Detect which cell encompasses the target text, then output its (x, y) center coordinate. 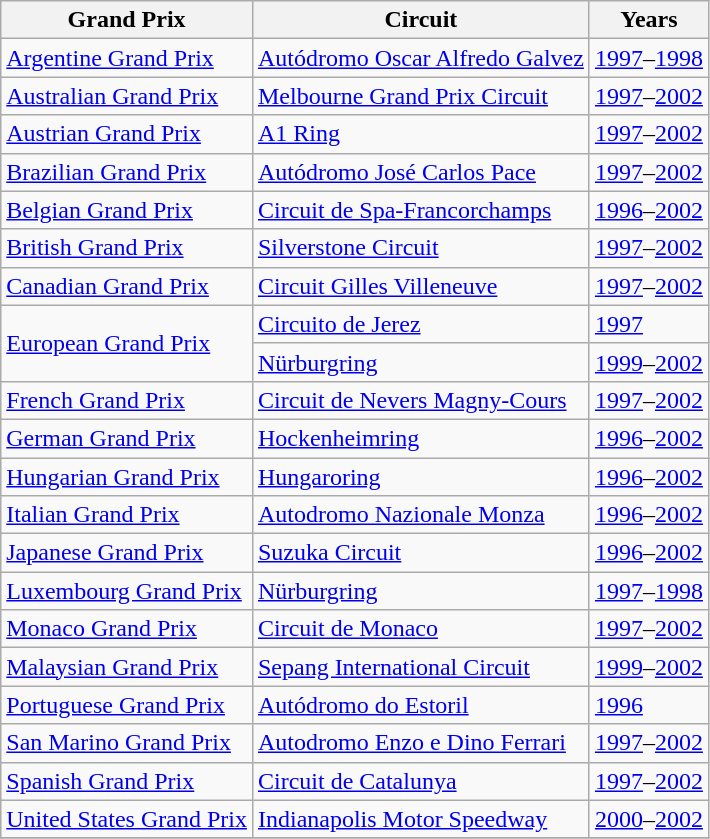
Portuguese Grand Prix (127, 705)
Suzuka Circuit (420, 553)
European Grand Prix (127, 343)
1997 (648, 324)
Autodromo Nazionale Monza (420, 515)
Circuit de Catalunya (420, 781)
Melbourne Grand Prix Circuit (420, 96)
Years (648, 20)
British Grand Prix (127, 248)
Indianapolis Motor Speedway (420, 819)
Monaco Grand Prix (127, 629)
French Grand Prix (127, 400)
Hungaroring (420, 477)
Circuit de Spa-Francorchamps (420, 210)
San Marino Grand Prix (127, 743)
2000–2002 (648, 819)
Brazilian Grand Prix (127, 172)
Hungarian Grand Prix (127, 477)
Sepang International Circuit (420, 667)
Japanese Grand Prix (127, 553)
German Grand Prix (127, 438)
Circuito de Jerez (420, 324)
United States Grand Prix (127, 819)
Circuit de Nevers Magny-Cours (420, 400)
Australian Grand Prix (127, 96)
Malaysian Grand Prix (127, 667)
1996 (648, 705)
Autódromo José Carlos Pace (420, 172)
Luxembourg Grand Prix (127, 591)
Austrian Grand Prix (127, 134)
Grand Prix (127, 20)
Circuit Gilles Villeneuve (420, 286)
Circuit (420, 20)
Belgian Grand Prix (127, 210)
Autódromo do Estoril (420, 705)
Italian Grand Prix (127, 515)
Silverstone Circuit (420, 248)
Circuit de Monaco (420, 629)
Autódromo Oscar Alfredo Galvez (420, 58)
Canadian Grand Prix (127, 286)
Hockenheimring (420, 438)
Spanish Grand Prix (127, 781)
Argentine Grand Prix (127, 58)
A1 Ring (420, 134)
Autodromo Enzo e Dino Ferrari (420, 743)
